From the cell containing the given text, extract its center point as [X, Y] coordinate. 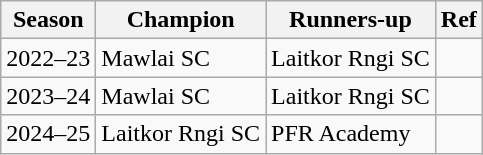
2024–25 [48, 134]
Season [48, 20]
Runners-up [351, 20]
Champion [181, 20]
PFR Academy [351, 134]
Ref [458, 20]
2022–23 [48, 58]
2023–24 [48, 96]
